Output the (X, Y) coordinate of the center of the cell containing the given text.  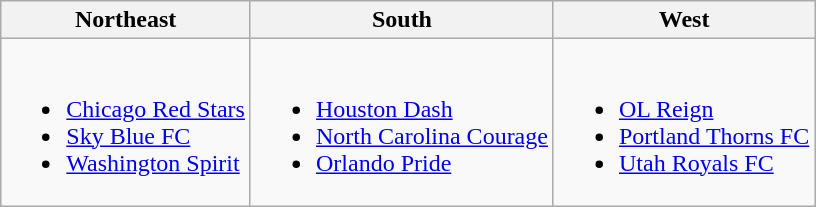
Chicago Red StarsSky Blue FCWashington Spirit (126, 122)
West (684, 20)
Northeast (126, 20)
OL ReignPortland Thorns FCUtah Royals FC (684, 122)
Houston DashNorth Carolina CourageOrlando Pride (402, 122)
South (402, 20)
